Output the (x, y) coordinate of the center of the cell containing the given text.  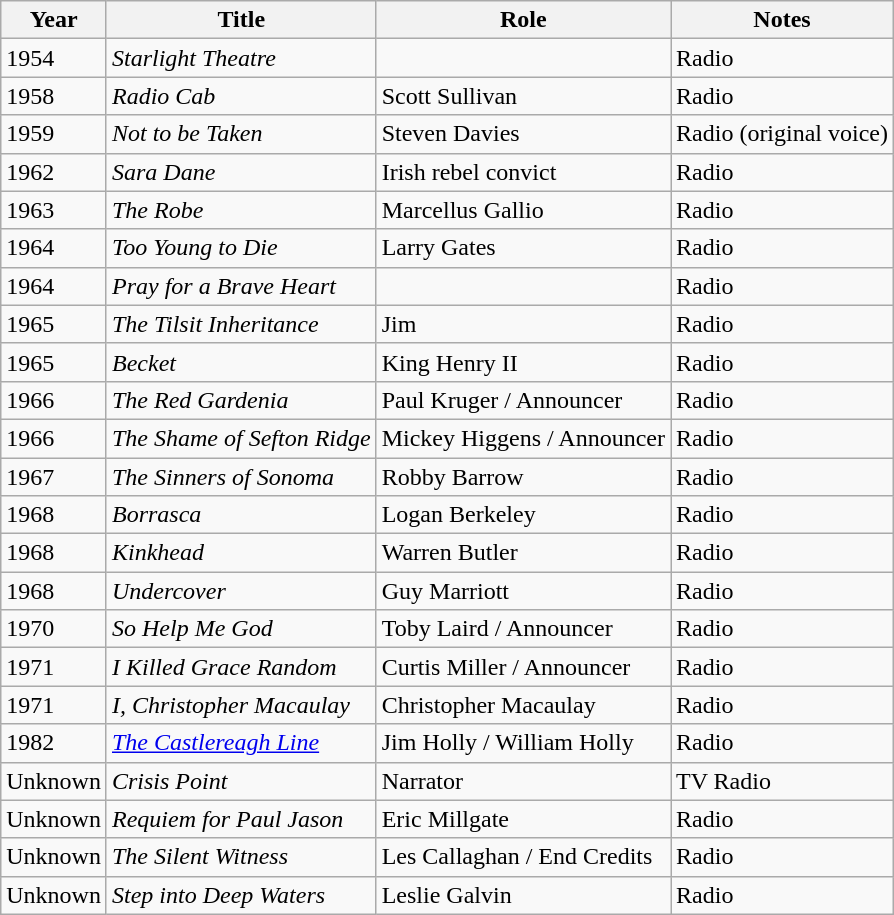
Pray for a Brave Heart (241, 286)
Warren Butler (523, 553)
Christopher Macaulay (523, 705)
Not to be Taken (241, 134)
Radio Cab (241, 96)
Jim (523, 324)
Paul Kruger / Announcer (523, 400)
Kinkhead (241, 553)
Les Callaghan / End Credits (523, 857)
Marcellus Gallio (523, 210)
Logan Berkeley (523, 515)
Curtis Miller / Announcer (523, 667)
Radio (original voice) (782, 134)
Sara Dane (241, 172)
The Castlereagh Line (241, 743)
The Robe (241, 210)
TV Radio (782, 781)
Undercover (241, 591)
Becket (241, 362)
Requiem for Paul Jason (241, 819)
Role (523, 20)
Larry Gates (523, 248)
1962 (54, 172)
Eric Millgate (523, 819)
I, Christopher Macaulay (241, 705)
The Red Gardenia (241, 400)
The Shame of Sefton Ridge (241, 438)
1963 (54, 210)
1982 (54, 743)
The Sinners of Sonoma (241, 477)
Robby Barrow (523, 477)
Scott Sullivan (523, 96)
1954 (54, 58)
So Help Me God (241, 629)
1970 (54, 629)
Borrasca (241, 515)
Crisis Point (241, 781)
Step into Deep Waters (241, 895)
1958 (54, 96)
Mickey Higgens / Announcer (523, 438)
Title (241, 20)
Too Young to Die (241, 248)
Steven Davies (523, 134)
Notes (782, 20)
King Henry II (523, 362)
I Killed Grace Random (241, 667)
Guy Marriott (523, 591)
1967 (54, 477)
Leslie Galvin (523, 895)
Narrator (523, 781)
1959 (54, 134)
Toby Laird / Announcer (523, 629)
The Tilsit Inheritance (241, 324)
Irish rebel convict (523, 172)
Starlight Theatre (241, 58)
Jim Holly / William Holly (523, 743)
Year (54, 20)
The Silent Witness (241, 857)
